Output the (X, Y) coordinate of the center of the cell containing the given text.  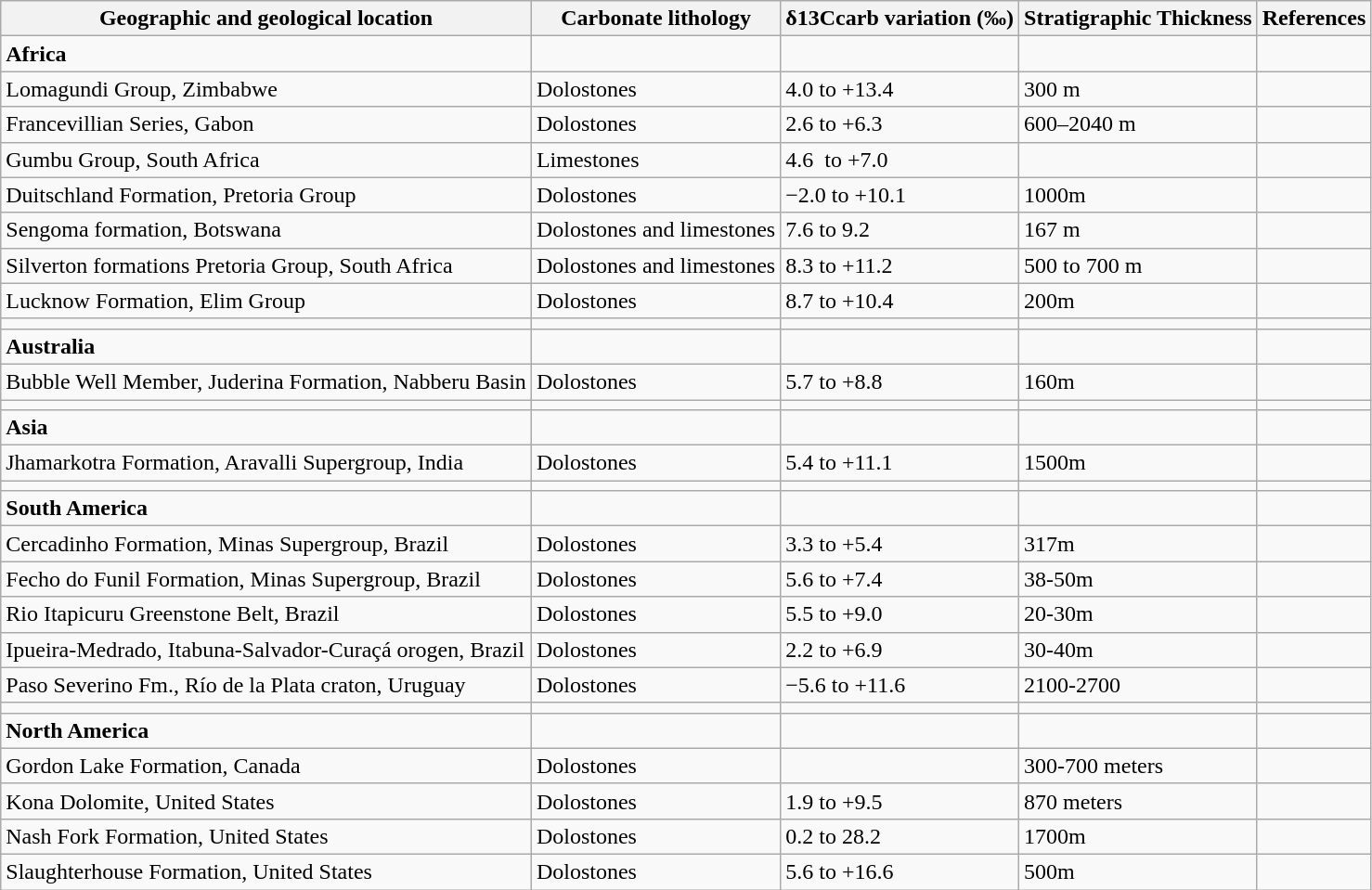
Gumbu Group, South Africa (266, 160)
4.6 to +7.0 (900, 160)
1.9 to +9.5 (900, 801)
167 m (1138, 230)
2.2 to +6.9 (900, 650)
20-30m (1138, 614)
Slaughterhouse Formation, United States (266, 871)
5.4 to +11.1 (900, 463)
870 meters (1138, 801)
8.3 to +11.2 (900, 265)
Geographic and geological location (266, 19)
δ13Ccarb variation (‰) (900, 19)
−5.6 to +11.6 (900, 685)
3.3 to +5.4 (900, 544)
Limestones (655, 160)
1500m (1138, 463)
300-700 meters (1138, 766)
Australia (266, 346)
5.5 to +9.0 (900, 614)
1000m (1138, 195)
300 m (1138, 89)
0.2 to 28.2 (900, 836)
North America (266, 730)
2100-2700 (1138, 685)
Jhamarkotra Formation, Aravalli Supergroup, India (266, 463)
Stratigraphic Thickness (1138, 19)
Lucknow Formation, Elim Group (266, 301)
5.7 to +8.8 (900, 381)
Silverton formations Pretoria Group, South Africa (266, 265)
160m (1138, 381)
Carbonate lithology (655, 19)
Lomagundi Group, Zimbabwe (266, 89)
Asia (266, 428)
30-40m (1138, 650)
500m (1138, 871)
Paso Severino Fm., Río de la Plata craton, Uruguay (266, 685)
5.6 to +7.4 (900, 579)
Francevillian Series, Gabon (266, 124)
References (1314, 19)
600–2040 m (1138, 124)
Ipueira-Medrado, Itabuna-Salvador-Curaçá orogen, Brazil (266, 650)
1700m (1138, 836)
38-50m (1138, 579)
Kona Dolomite, United States (266, 801)
Fecho do Funil Formation, Minas Supergroup, Brazil (266, 579)
Sengoma formation, Botswana (266, 230)
−2.0 to +10.1 (900, 195)
Gordon Lake Formation, Canada (266, 766)
7.6 to 9.2 (900, 230)
8.7 to +10.4 (900, 301)
Rio Itapicuru Greenstone Belt, Brazil (266, 614)
Cercadinho Formation, Minas Supergroup, Brazil (266, 544)
Bubble Well Member, Juderina Formation, Nabberu Basin (266, 381)
2.6 to +6.3 (900, 124)
Nash Fork Formation, United States (266, 836)
4.0 to +13.4 (900, 89)
Duitschland Formation, Pretoria Group (266, 195)
South America (266, 509)
317m (1138, 544)
5.6 to +16.6 (900, 871)
200m (1138, 301)
Africa (266, 54)
500 to 700 m (1138, 265)
